Return the [X, Y] coordinate for the center point of the cell that contains the specified text.  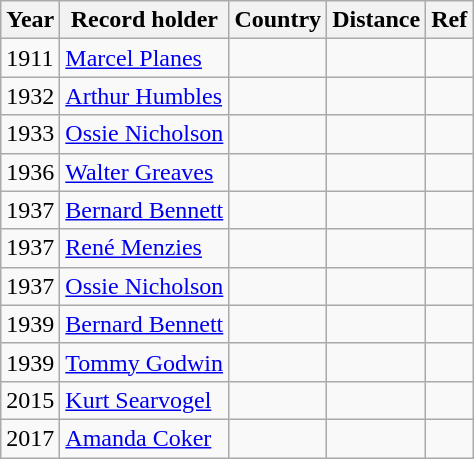
2017 [30, 438]
Year [30, 20]
1932 [30, 96]
1933 [30, 134]
Distance [376, 20]
Record holder [144, 20]
Walter Greaves [144, 172]
Amanda Coker [144, 438]
2015 [30, 400]
1911 [30, 58]
René Menzies [144, 248]
Ref [450, 20]
Marcel Planes [144, 58]
Kurt Searvogel [144, 400]
Country [278, 20]
1936 [30, 172]
Arthur Humbles [144, 96]
Tommy Godwin [144, 362]
